For the text-containing cell, return its midpoint in [X, Y] coordinate format. 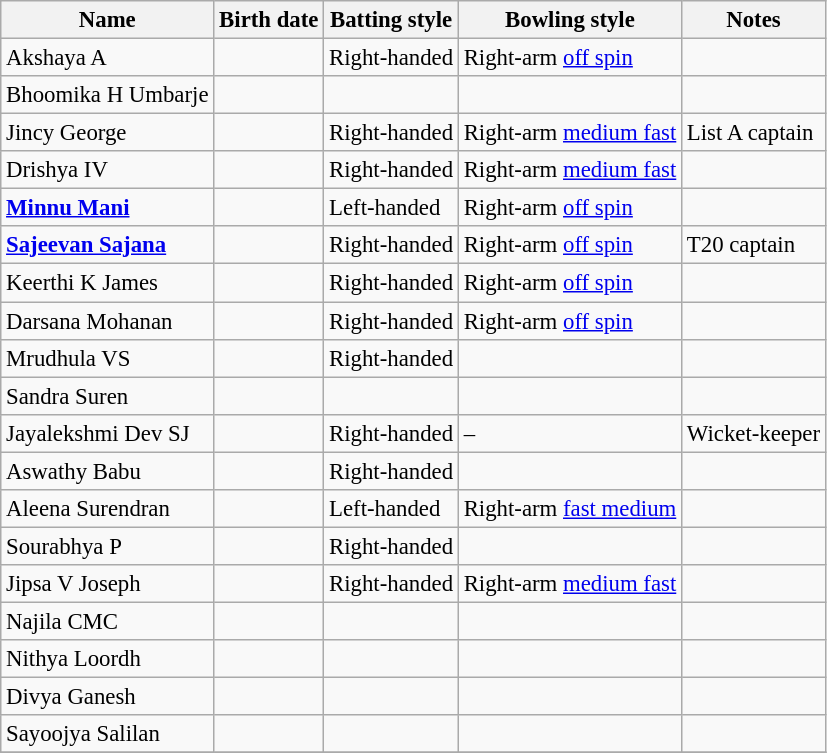
Akshaya A [108, 58]
Jincy George [108, 133]
Mrudhula VS [108, 358]
Sandra Suren [108, 396]
Wicket-keeper [754, 433]
Nithya Loordh [108, 659]
Birth date [269, 20]
Sayoojya Salilan [108, 734]
List A captain [754, 133]
T20 captain [754, 245]
Sourabhya P [108, 546]
Name [108, 20]
– [570, 433]
Notes [754, 20]
Drishya IV [108, 170]
Divya Ganesh [108, 697]
Najila CMC [108, 621]
Jipsa V Joseph [108, 584]
Jayalekshmi Dev SJ [108, 433]
Darsana Mohanan [108, 321]
Right-arm fast medium [570, 509]
Aswathy Babu [108, 471]
Sajeevan Sajana [108, 245]
Keerthi K James [108, 283]
Aleena Surendran [108, 509]
Batting style [392, 20]
Minnu Mani [108, 208]
Bowling style [570, 20]
Bhoomika H Umbarje [108, 95]
